Pinpoint the cell where the given text exists, returning its [X, Y] midpoint coordinate. 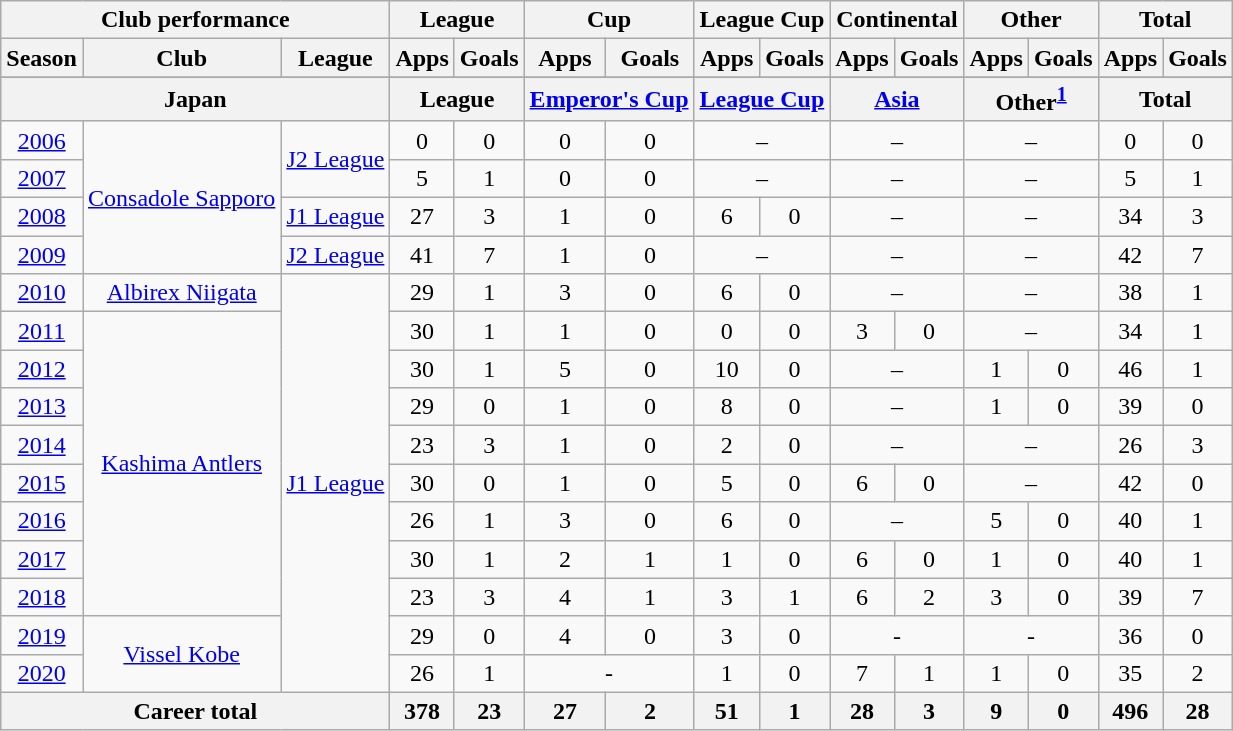
Club [181, 58]
Club performance [196, 20]
Consadole Sapporo [181, 197]
2017 [42, 559]
2020 [42, 673]
Kashima Antlers [181, 464]
Vissel Kobe [181, 654]
2014 [42, 445]
8 [726, 407]
2013 [42, 407]
2009 [42, 255]
496 [1130, 711]
2012 [42, 369]
Japan [196, 100]
Cup [609, 20]
2006 [42, 140]
2011 [42, 331]
Season [42, 58]
Continental [897, 20]
35 [1130, 673]
46 [1130, 369]
2019 [42, 635]
378 [422, 711]
10 [726, 369]
Career total [196, 711]
Emperor's Cup [609, 100]
2016 [42, 521]
2015 [42, 483]
2007 [42, 178]
Other1 [1031, 100]
Other [1031, 20]
38 [1130, 293]
51 [726, 711]
2010 [42, 293]
Albirex Niigata [181, 293]
36 [1130, 635]
9 [996, 711]
41 [422, 255]
2018 [42, 597]
Asia [897, 100]
2008 [42, 217]
